Detect which cell encompasses the target text, then output its (x, y) center coordinate. 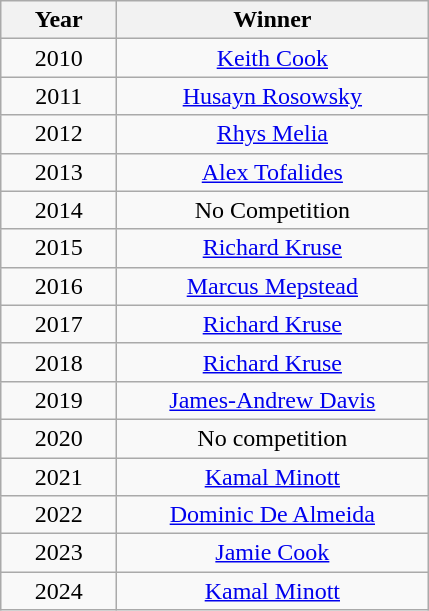
2020 (59, 438)
2015 (59, 248)
2017 (59, 324)
2012 (59, 134)
2018 (59, 362)
Year (59, 20)
2022 (59, 515)
No competition (272, 438)
Alex Tofalides (272, 172)
2023 (59, 553)
2019 (59, 400)
Marcus Mepstead (272, 286)
Jamie Cook (272, 553)
Husayn Rosowsky (272, 96)
2016 (59, 286)
2024 (59, 591)
No Competition (272, 210)
Winner (272, 20)
2014 (59, 210)
James-Andrew Davis (272, 400)
2011 (59, 96)
2013 (59, 172)
2010 (59, 58)
Dominic De Almeida (272, 515)
Rhys Melia (272, 134)
2021 (59, 477)
Keith Cook (272, 58)
